Return [X, Y] of the center of cell containing provided text 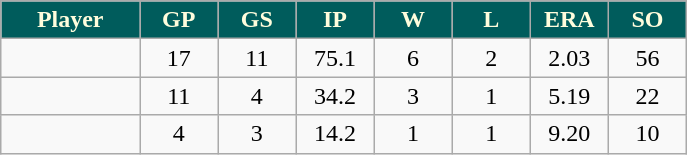
2.03 [569, 58]
2 [491, 58]
L [491, 20]
14.2 [335, 134]
SO [647, 20]
GP [179, 20]
34.2 [335, 96]
5.19 [569, 96]
56 [647, 58]
Player [70, 20]
IP [335, 20]
GS [257, 20]
W [413, 20]
ERA [569, 20]
22 [647, 96]
6 [413, 58]
17 [179, 58]
9.20 [569, 134]
10 [647, 134]
75.1 [335, 58]
